From the cell containing the given text, extract its center point as (x, y) coordinate. 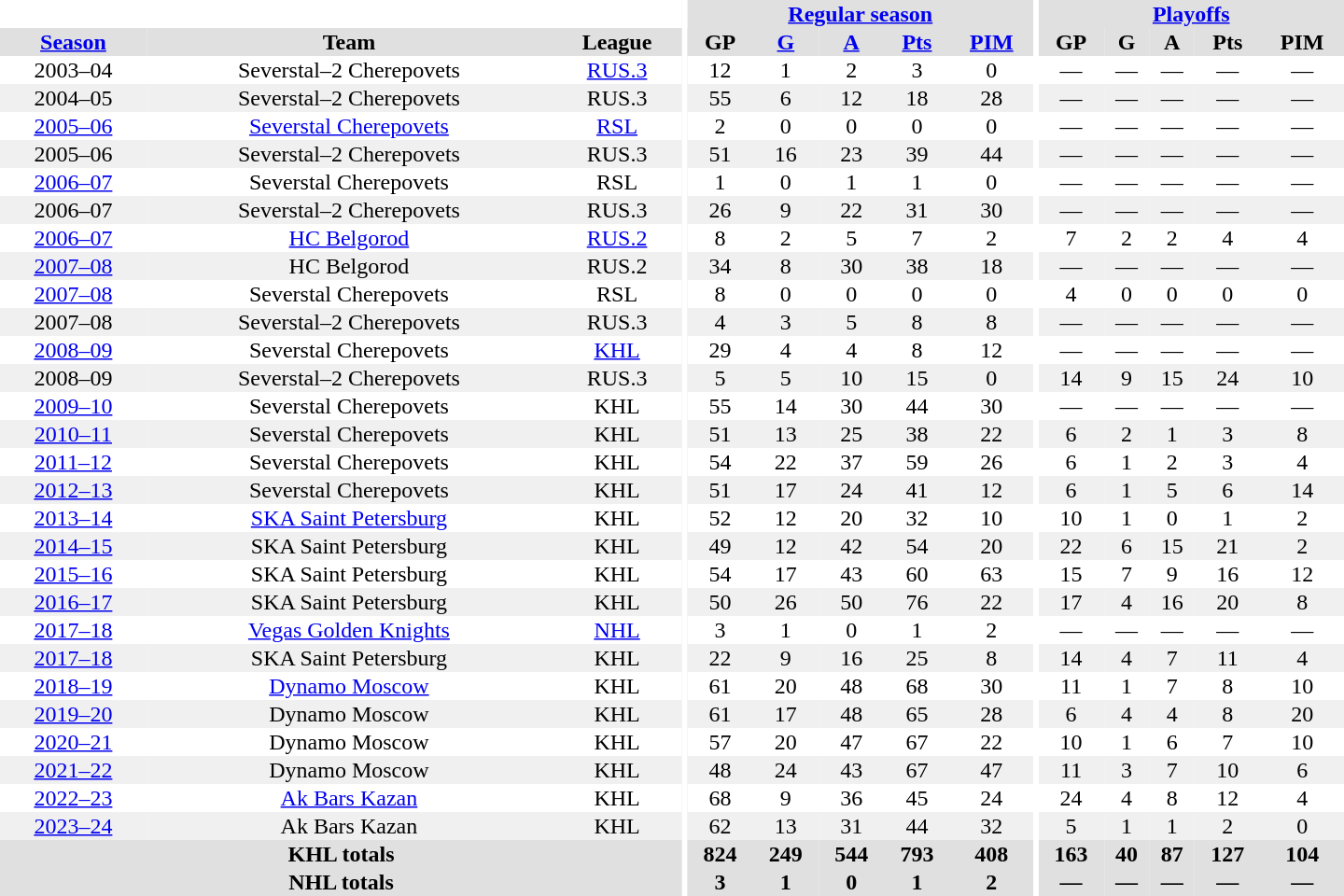
2010–11 (73, 434)
Team (349, 42)
2019–20 (73, 714)
2020–21 (73, 742)
2011–12 (73, 462)
87 (1172, 854)
40 (1127, 854)
2012–13 (73, 490)
Playoffs (1191, 14)
65 (917, 714)
49 (720, 546)
60 (917, 574)
45 (917, 798)
42 (851, 546)
2013–14 (73, 518)
2015–16 (73, 574)
23 (851, 154)
104 (1302, 854)
52 (720, 518)
824 (720, 854)
544 (851, 854)
249 (786, 854)
2018–19 (73, 686)
21 (1227, 546)
2022–23 (73, 798)
41 (917, 490)
Season (73, 42)
34 (720, 266)
127 (1227, 854)
2009–10 (73, 406)
62 (720, 826)
Regular season (861, 14)
2014–15 (73, 546)
57 (720, 742)
76 (917, 602)
2004–05 (73, 98)
2003–04 (73, 70)
39 (917, 154)
League (617, 42)
59 (917, 462)
NHL (617, 630)
793 (917, 854)
163 (1071, 854)
408 (992, 854)
NHL totals (342, 882)
2023–24 (73, 826)
KHL totals (342, 854)
2021–22 (73, 770)
63 (992, 574)
Vegas Golden Knights (349, 630)
37 (851, 462)
36 (851, 798)
29 (720, 350)
2016–17 (73, 602)
